Return the [x, y] coordinate for the center point of the cell that contains the specified text.  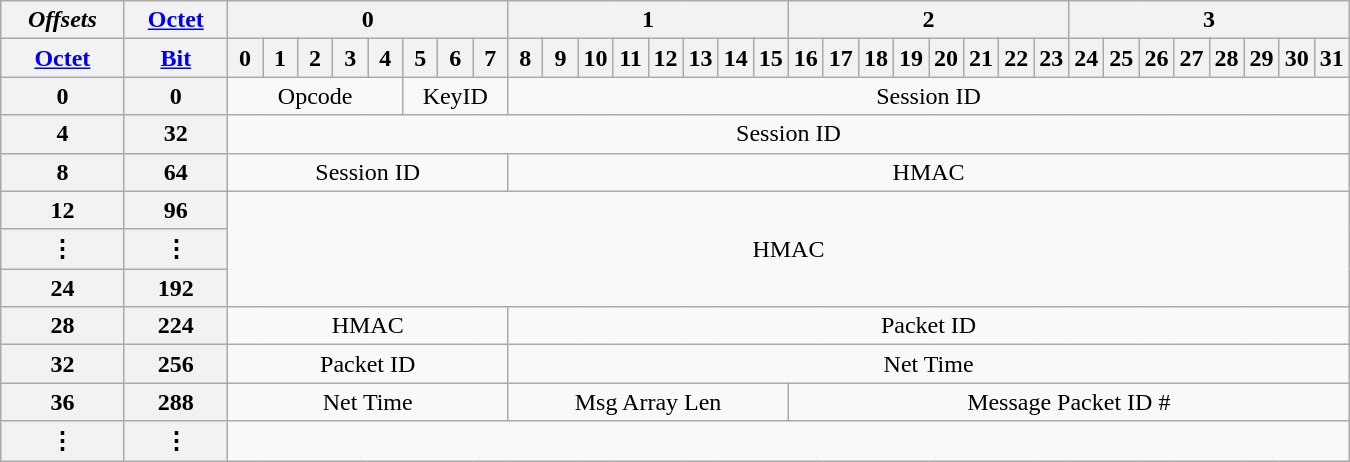
64 [176, 172]
30 [1296, 58]
Message Packet ID # [1068, 402]
11 [630, 58]
20 [946, 58]
16 [806, 58]
23 [1052, 58]
5 [420, 58]
26 [1156, 58]
KeyID [456, 96]
224 [176, 326]
15 [770, 58]
192 [176, 288]
9 [560, 58]
288 [176, 402]
17 [840, 58]
6 [456, 58]
14 [736, 58]
7 [490, 58]
Opcode [316, 96]
Bit [176, 58]
13 [700, 58]
21 [982, 58]
18 [876, 58]
Msg Array Len [648, 402]
36 [62, 402]
22 [1016, 58]
19 [910, 58]
10 [596, 58]
Offsets [62, 20]
27 [1192, 58]
256 [176, 364]
25 [1122, 58]
29 [1262, 58]
31 [1332, 58]
96 [176, 210]
